Locate the cell with the specified text and output its [x, y] center coordinate. 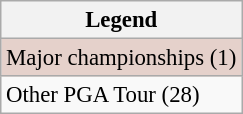
Major championships (1) [122, 58]
Other PGA Tour (28) [122, 95]
Legend [122, 20]
